Search for the cell housing the specified text and yield its [X, Y] center coordinate. 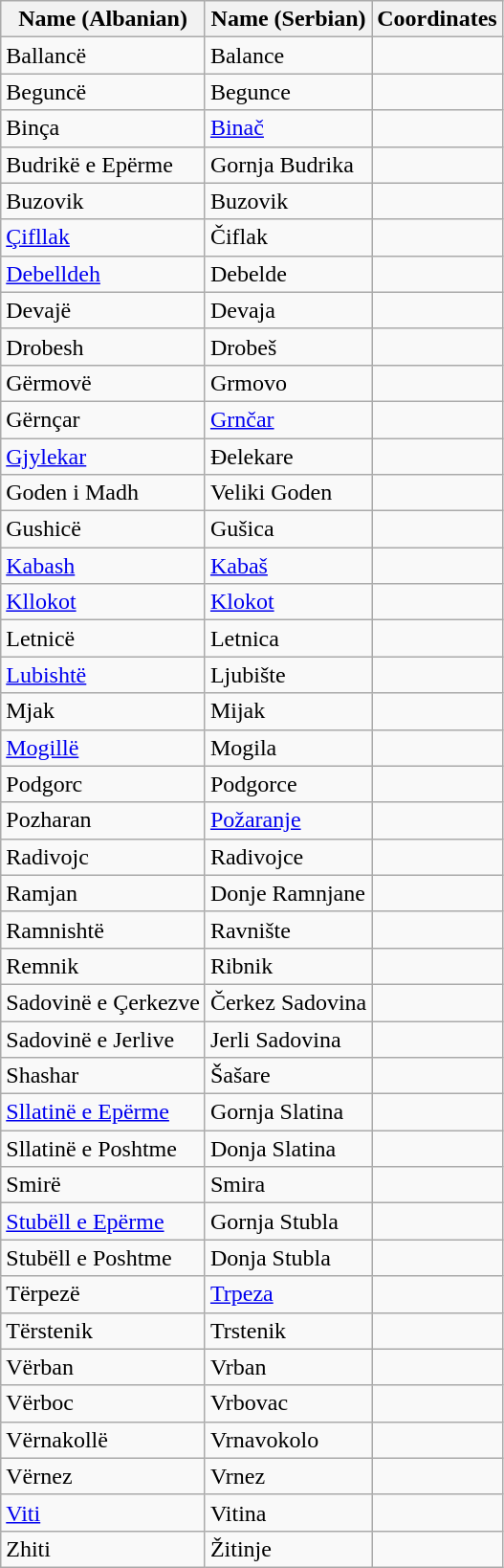
Kabaš [288, 566]
Ljubište [288, 675]
Donja Stubla [288, 1258]
Donje Ramnjane [288, 893]
Veliki Goden [288, 493]
Ramnishtë [103, 930]
Budrikë e Epërme [103, 165]
Smirë [103, 1185]
Ribnik [288, 966]
Grnčar [288, 419]
Vërnez [103, 1476]
Gušica [288, 529]
Pozharan [103, 820]
Gërmovë [103, 383]
Drobeš [288, 347]
Tërstenik [103, 1331]
Sadovinë e Jerlive [103, 1039]
Trpeza [288, 1294]
Gornja Stubla [288, 1221]
Ramjan [103, 893]
Vërban [103, 1367]
Smira [288, 1185]
Vërnakollë [103, 1440]
Debelldeh [103, 274]
Binça [103, 128]
Radivojc [103, 857]
Čiflak [288, 237]
Grmovo [288, 383]
Sllatinë e Poshtme [103, 1149]
Ðelekare [288, 457]
Žitinje [288, 1549]
Mijak [288, 711]
Ravnište [288, 930]
Vërboc [103, 1403]
Balance [288, 56]
Vitina [288, 1512]
Goden i Madh [103, 493]
Stubëll e Epërme [103, 1221]
Vrnavokolo [288, 1440]
Gornja Slatina [288, 1112]
Gornja Budrika [288, 165]
Coordinates [437, 19]
Kllokot [103, 602]
Lubishtë [103, 675]
Požaranje [288, 820]
Letnica [288, 638]
Ballancë [103, 56]
Zhiti [103, 1549]
Debelde [288, 274]
Vrnez [288, 1476]
Trstenik [288, 1331]
Jerli Sadovina [288, 1039]
Begunce [288, 92]
Stubëll e Poshtme [103, 1258]
Donja Slatina [288, 1149]
Beguncë [103, 92]
Sadovinë e Çerkezve [103, 1002]
Radivojce [288, 857]
Vrbovac [288, 1403]
Gjylekar [103, 457]
Çifllak [103, 237]
Klokot [288, 602]
Name (Albanian) [103, 19]
Viti [103, 1512]
Sllatinë e Epërme [103, 1112]
Remnik [103, 966]
Mogillë [103, 748]
Binač [288, 128]
Podgorce [288, 784]
Gushicë [103, 529]
Devajë [103, 310]
Kabash [103, 566]
Shashar [103, 1076]
Name (Serbian) [288, 19]
Gërnçar [103, 419]
Šašare [288, 1076]
Mjak [103, 711]
Letnicë [103, 638]
Tërpezë [103, 1294]
Devaja [288, 310]
Mogila [288, 748]
Čerkez Sadovina [288, 1002]
Podgorc [103, 784]
Vrban [288, 1367]
Drobesh [103, 347]
